Capture the cell that displays the provided text and extract its [x, y] central coordinate. 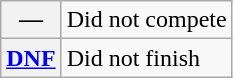
Did not finish [146, 58]
DNF [31, 58]
Did not compete [146, 20]
— [31, 20]
